Search for the cell housing the specified text and yield its [x, y] center coordinate. 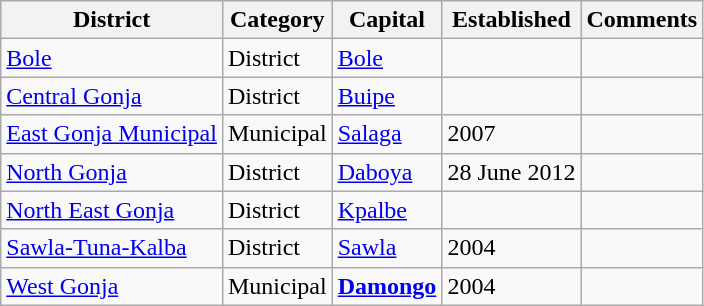
Sawla-Tuna-Kalba [112, 248]
Comments [642, 20]
Damongo [387, 286]
West Gonja [112, 286]
North East Gonja [112, 210]
Kpalbe [387, 210]
Category [277, 20]
Buipe [387, 96]
Established [512, 20]
Capital [387, 20]
Central Gonja [112, 96]
Sawla [387, 248]
Daboya [387, 172]
North Gonja [112, 172]
28 June 2012 [512, 172]
2007 [512, 134]
Salaga [387, 134]
East Gonja Municipal [112, 134]
